Provide the (x, y) coordinate of the cell's center where the given text is located.  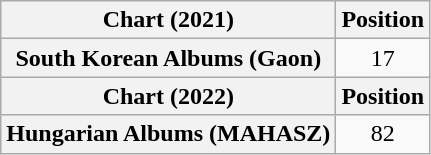
82 (383, 134)
Chart (2022) (168, 96)
Hungarian Albums (MAHASZ) (168, 134)
17 (383, 58)
South Korean Albums (Gaon) (168, 58)
Chart (2021) (168, 20)
